Output the (x, y) coordinate of the center of the cell containing the given text.  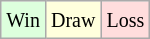
Win (24, 20)
Loss (126, 20)
Draw (72, 20)
